From the cell containing the given text, extract its center point as (x, y) coordinate. 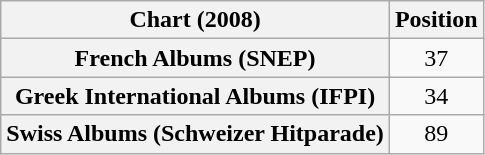
34 (436, 96)
Swiss Albums (Schweizer Hitparade) (196, 134)
37 (436, 58)
Position (436, 20)
Chart (2008) (196, 20)
89 (436, 134)
French Albums (SNEP) (196, 58)
Greek International Albums (IFPI) (196, 96)
